Locate the cell with the specified text and output its [x, y] center coordinate. 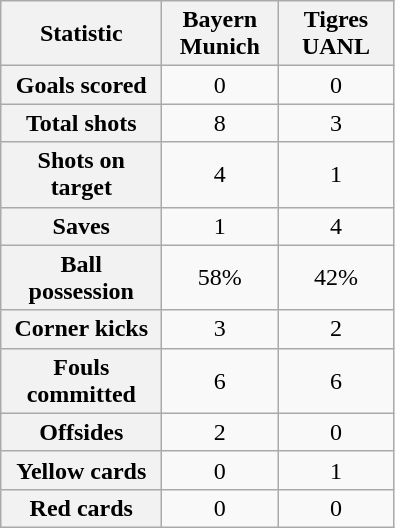
Tigres UANL [336, 34]
Goals scored [82, 85]
42% [336, 278]
Statistic [82, 34]
Offsides [82, 432]
Ball possession [82, 278]
Corner kicks [82, 329]
Red cards [82, 508]
Saves [82, 226]
Fouls committed [82, 380]
8 [220, 123]
Yellow cards [82, 470]
Bayern Munich [220, 34]
Total shots [82, 123]
Shots on target [82, 174]
58% [220, 278]
